Locate the cell with the specified text and output its [x, y] center coordinate. 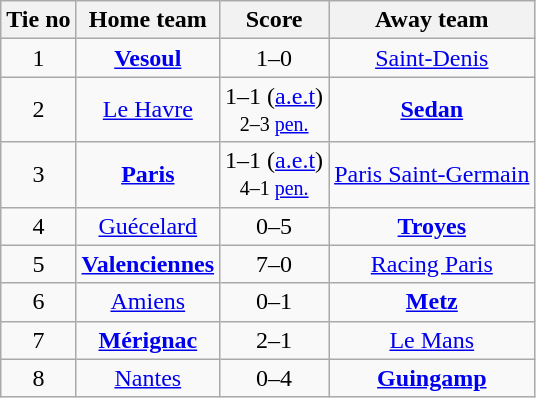
Le Mans [432, 340]
2 [38, 110]
Away team [432, 20]
Guécelard [148, 226]
8 [38, 378]
0–4 [274, 378]
Paris [148, 174]
1–1 (a.e.t) 4–1 pen. [274, 174]
4 [38, 226]
Sedan [432, 110]
Vesoul [148, 58]
Mérignac [148, 340]
7–0 [274, 264]
5 [38, 264]
Le Havre [148, 110]
1 [38, 58]
1–1 (a.e.t) 2–3 pen. [274, 110]
6 [38, 302]
Home team [148, 20]
Amiens [148, 302]
1–0 [274, 58]
0–5 [274, 226]
7 [38, 340]
3 [38, 174]
0–1 [274, 302]
2–1 [274, 340]
Racing Paris [432, 264]
Troyes [432, 226]
Score [274, 20]
Nantes [148, 378]
Valenciennes [148, 264]
Paris Saint-Germain [432, 174]
Metz [432, 302]
Saint-Denis [432, 58]
Tie no [38, 20]
Guingamp [432, 378]
